Output the [x, y] coordinate of the center of the cell containing the given text.  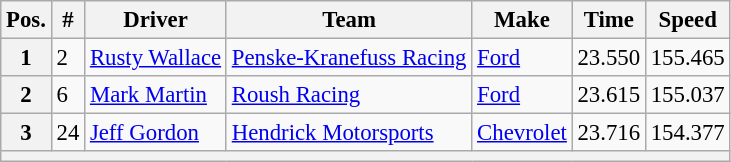
154.377 [688, 133]
Team [348, 20]
155.465 [688, 58]
155.037 [688, 95]
Jeff Gordon [156, 133]
Penske-Kranefuss Racing [348, 58]
3 [26, 133]
23.550 [608, 58]
23.716 [608, 133]
1 [26, 58]
Driver [156, 20]
Make [522, 20]
Rusty Wallace [156, 58]
# [68, 20]
23.615 [608, 95]
6 [68, 95]
Time [608, 20]
Mark Martin [156, 95]
Hendrick Motorsports [348, 133]
Speed [688, 20]
Roush Racing [348, 95]
Chevrolet [522, 133]
Pos. [26, 20]
24 [68, 133]
